Determine the [x, y] coordinate at the center of the cell enclosing the given text.  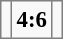
4:6 [32, 20]
